Search for the cell housing the specified text and yield its (X, Y) center coordinate. 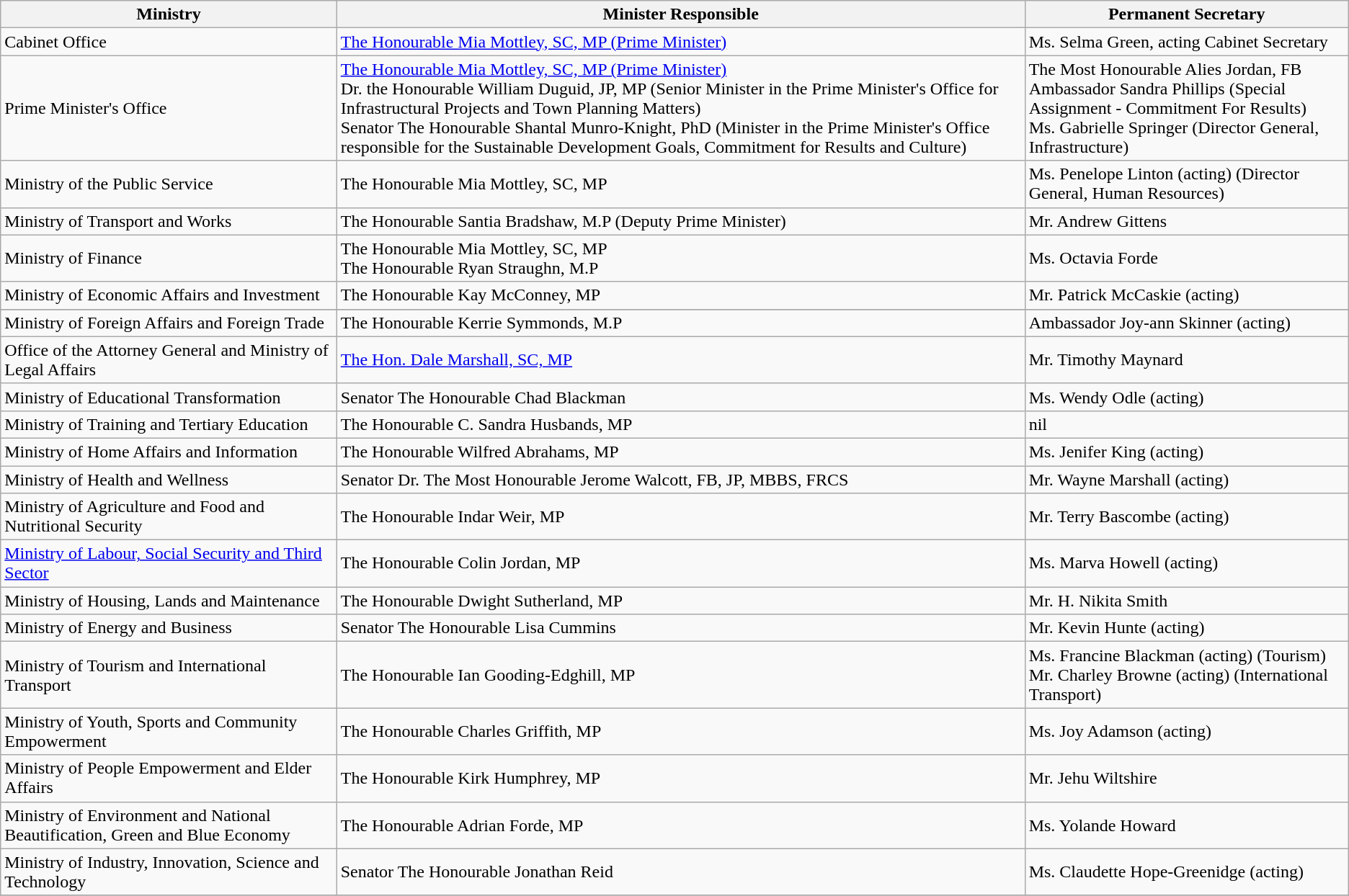
The Honourable Indar Weir, MP (680, 517)
Prime Minister's Office (169, 108)
Ms. Marva Howell (acting) (1186, 563)
Ms. Octavia Forde (1186, 258)
Mr. H. Nikita Smith (1186, 601)
Ministry of Home Affairs and Information (169, 452)
Senator The Honourable Jonathan Reid (680, 872)
The Honourable Mia Mottley, SC, MP (680, 184)
The Honourable Santia Bradshaw, M.P (Deputy Prime Minister) (680, 221)
The Hon. Dale Marshall, SC, MP (680, 360)
The Honourable Ian Gooding-Edghill, MP (680, 675)
Ministry of People Empowerment and Elder Affairs (169, 778)
The Honourable Charles Griffith, MP (680, 732)
Ms. Selma Green, acting Cabinet Secretary (1186, 42)
Cabinet Office (169, 42)
Ministry of Training and Tertiary Education (169, 424)
Ministry of Labour, Social Security and Third Sector (169, 563)
Ministry of Educational Transformation (169, 397)
The Honourable Adrian Forde, MP (680, 825)
Ministry of Tourism and International Transport (169, 675)
Ms. Yolande Howard (1186, 825)
Ms. Jenifer King (acting) (1186, 452)
Ministry of Youth, Sports and Community Empowerment (169, 732)
Senator The Honourable Lisa Cummins (680, 628)
The Honourable Kay McConney, MP (680, 295)
Ministry of Health and Wellness (169, 479)
Mr. Timothy Maynard (1186, 360)
Mr. Andrew Gittens (1186, 221)
nil (1186, 424)
Ministry of Finance (169, 258)
Permanent Secretary (1186, 14)
Ministry of the Public Service (169, 184)
Ms. Penelope Linton (acting) (Director General, Human Resources) (1186, 184)
Mr. Wayne Marshall (acting) (1186, 479)
The Honourable Mia Mottley, SC, MPThe Honourable Ryan Straughn, M.P (680, 258)
Senator The Honourable Chad Blackman (680, 397)
Ministry of Industry, Innovation, Science and Technology (169, 872)
Minister Responsible (680, 14)
Ministry of Housing, Lands and Maintenance (169, 601)
Ms. Wendy Odle (acting) (1186, 397)
Ministry of Transport and Works (169, 221)
Ministry of Agriculture and Food and Nutritional Security (169, 517)
Ms. Francine Blackman (acting) (Tourism)Mr. Charley Browne (acting) (International Transport) (1186, 675)
Ministry of Energy and Business (169, 628)
Mr. Kevin Hunte (acting) (1186, 628)
Ms. Joy Adamson (acting) (1186, 732)
The Honourable C. Sandra Husbands, MP (680, 424)
The Honourable Kirk Humphrey, MP (680, 778)
Mr. Jehu Wiltshire (1186, 778)
The Honourable Kerrie Symmonds, M.P (680, 323)
Senator Dr. The Most Honourable Jerome Walcott, FB, JP, MBBS, FRCS (680, 479)
Office of the Attorney General and Ministry of Legal Affairs (169, 360)
Mr. Terry Bascombe (acting) (1186, 517)
The Honourable Colin Jordan, MP (680, 563)
The Honourable Dwight Sutherland, MP (680, 601)
Ministry of Environment and National Beautification, Green and Blue Economy (169, 825)
Mr. Patrick McCaskie (acting) (1186, 295)
Ministry of Economic Affairs and Investment (169, 295)
Ministry (169, 14)
The Honourable Wilfred Abrahams, MP (680, 452)
The Honourable Mia Mottley, SC, MP (Prime Minister) (680, 42)
Ambassador Joy-ann Skinner (acting) (1186, 323)
Ministry of Foreign Affairs and Foreign Trade (169, 323)
Ms. Claudette Hope-Greenidge (acting) (1186, 872)
